Return the (x, y) coordinate for the center point of the cell that contains the specified text.  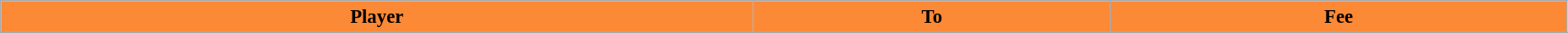
Fee (1339, 17)
Player (377, 17)
To (932, 17)
